From the cell containing the given text, extract its center point as (x, y) coordinate. 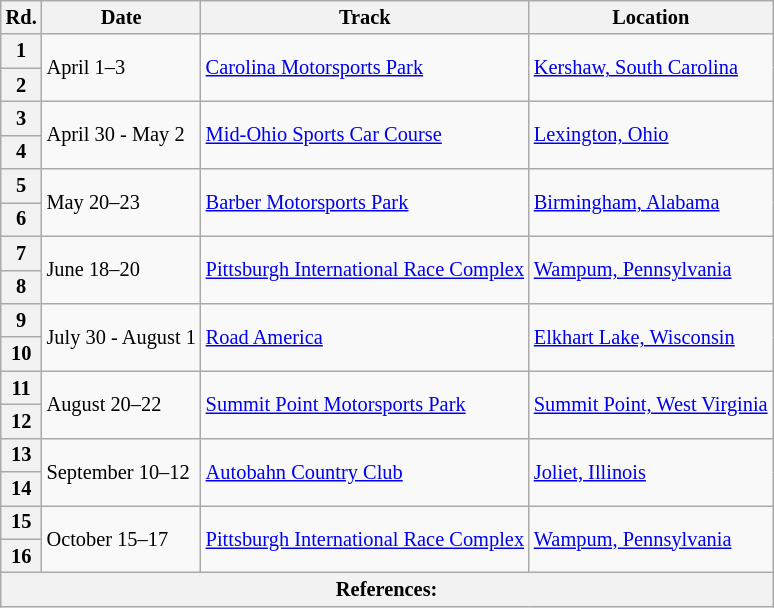
Autobahn Country Club (365, 472)
Kershaw, South Carolina (651, 68)
7 (22, 253)
April 1–3 (122, 68)
6 (22, 219)
13 (22, 455)
9 (22, 320)
References: (387, 589)
Birmingham, Alabama (651, 202)
Summit Point Motorsports Park (365, 404)
Joliet, Illinois (651, 472)
September 10–12 (122, 472)
Summit Point, West Virginia (651, 404)
8 (22, 287)
4 (22, 152)
Barber Motorsports Park (365, 202)
August 20–22 (122, 404)
June 18–20 (122, 270)
October 15–17 (122, 538)
Carolina Motorsports Park (365, 68)
1 (22, 51)
12 (22, 421)
Mid-Ohio Sports Car Course (365, 134)
Date (122, 17)
Rd. (22, 17)
Lexington, Ohio (651, 134)
2 (22, 85)
3 (22, 118)
14 (22, 489)
5 (22, 186)
Road America (365, 336)
11 (22, 388)
Location (651, 17)
10 (22, 354)
15 (22, 522)
July 30 - August 1 (122, 336)
Track (365, 17)
Elkhart Lake, Wisconsin (651, 336)
16 (22, 556)
April 30 - May 2 (122, 134)
May 20–23 (122, 202)
